Return (x, y) of the center of cell containing provided text 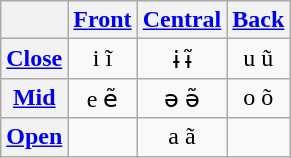
Mid (34, 98)
ə ə̃ (182, 98)
Front (102, 20)
a ã (182, 137)
Back (258, 20)
e ẽ (102, 98)
i ĩ (102, 59)
Close (34, 59)
u ũ (258, 59)
o õ (258, 98)
ɨ ɨ̃ (182, 59)
Open (34, 137)
Central (182, 20)
